Scan for the cell matching the given text and deliver its (x, y) coordinate at center. 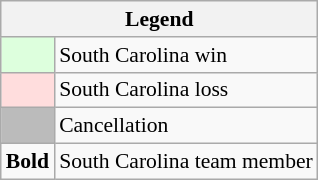
Bold (28, 162)
Cancellation (186, 126)
South Carolina team member (186, 162)
Legend (160, 19)
South Carolina win (186, 55)
South Carolina loss (186, 90)
